From the cell containing the given text, extract its center point as [x, y] coordinate. 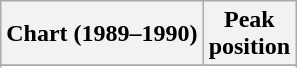
Chart (1989–1990) [102, 34]
Peakposition [249, 34]
